Capture the cell that displays the provided text and extract its (x, y) central coordinate. 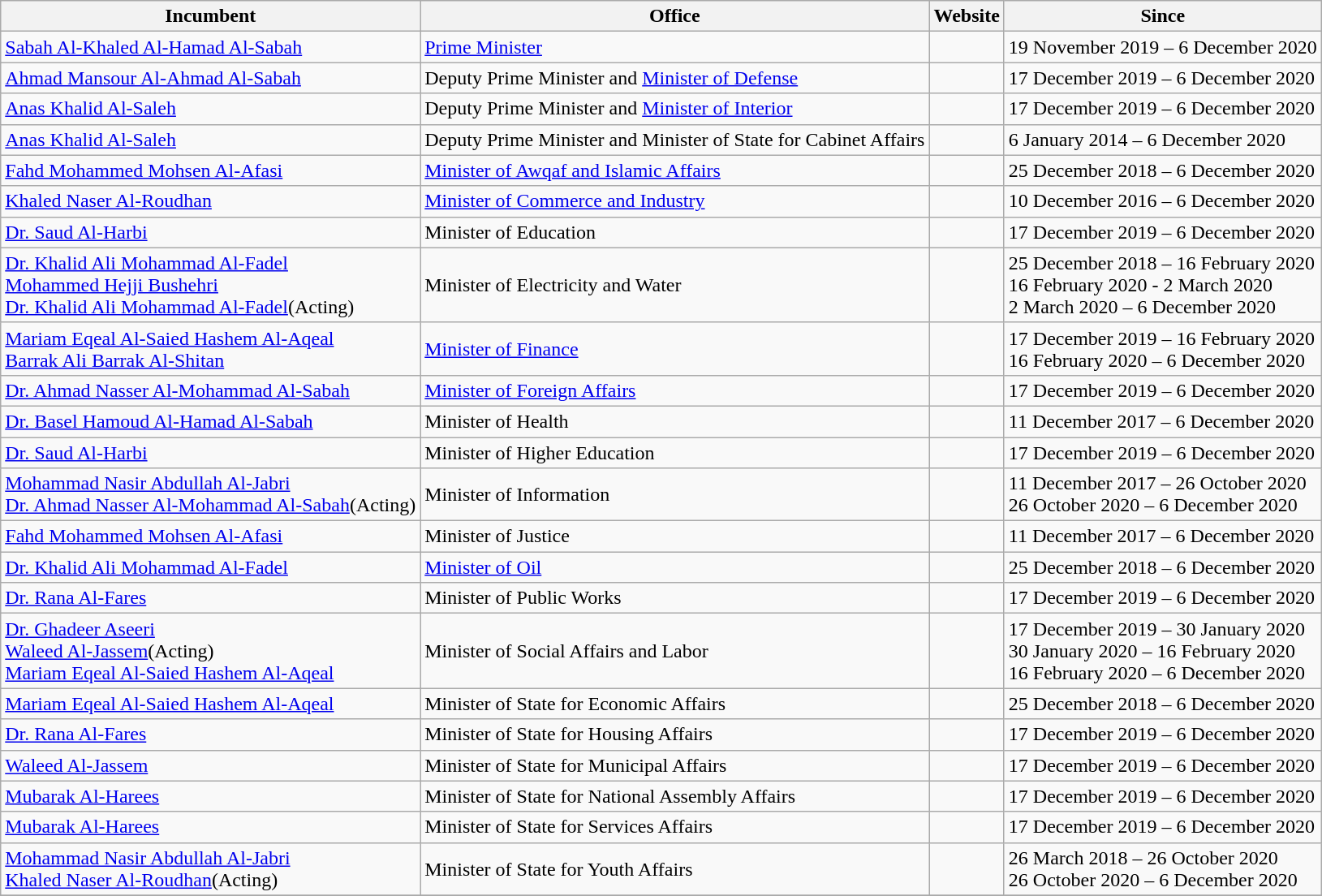
19 November 2019 – 6 December 2020 (1162, 47)
Dr. Basel Hamoud Al-Hamad Al-Sabah (211, 421)
Minister of State for Municipal Affairs (675, 765)
Minister of Electricity and Water (675, 285)
Since (1162, 16)
Minister of Justice (675, 536)
Dr. Khalid Ali Mohammad Al-Fadel (211, 567)
Minister of Finance (675, 349)
6 January 2014 – 6 December 2020 (1162, 140)
Prime Minister (675, 47)
Minister of State for National Assembly Affairs (675, 796)
Minister of Awqaf and Islamic Affairs (675, 170)
Minister of State for Economic Affairs (675, 704)
Waleed Al-Jassem (211, 765)
11 December 2017 – 26 October 202026 October 2020 – 6 December 2020 (1162, 495)
Website (967, 16)
Mariam Eqeal Al-Saied Hashem Al-Aqeal (211, 704)
Minister of Health (675, 421)
Dr. Ahmad Nasser Al-Mohammad Al-Sabah (211, 390)
Mohammad Nasir Abdullah Al-JabriDr. Ahmad Nasser Al-Mohammad Al-Sabah(Acting) (211, 495)
26 March 2018 – 26 October 202026 October 2020 – 6 December 2020 (1162, 868)
Khaled Naser Al-Roudhan (211, 201)
Minister of State for Services Affairs (675, 827)
Minister of Education (675, 232)
Deputy Prime Minister and Minister of Interior (675, 109)
Dr. Ghadeer AseeriWaleed Al-Jassem(Acting)Mariam Eqeal Al-Saied Hashem Al-Aqeal (211, 651)
Ahmad Mansour Al-Ahmad Al-Sabah (211, 78)
Sabah Al-Khaled Al-Hamad Al-Sabah (211, 47)
Office (675, 16)
Minister of Public Works (675, 598)
Minister of Social Affairs and Labor (675, 651)
Minister of Commerce and Industry (675, 201)
Minister of State for Housing Affairs (675, 734)
Deputy Prime Minister and Minister of Defense (675, 78)
Minister of Foreign Affairs (675, 390)
Mariam Eqeal Al-Saied Hashem Al-AqealBarrak Ali Barrak Al-Shitan (211, 349)
10 December 2016 – 6 December 2020 (1162, 201)
Minister of Information (675, 495)
Minister of Oil (675, 567)
Dr. Khalid Ali Mohammad Al-FadelMohammed Hejji BushehriDr. Khalid Ali Mohammad Al-Fadel(Acting) (211, 285)
Minister of State for Youth Affairs (675, 868)
Minister of Higher Education (675, 452)
Deputy Prime Minister and Minister of State for Cabinet Affairs (675, 140)
17 December 2019 – 16 February 202016 February 2020 – 6 December 2020 (1162, 349)
17 December 2019 – 30 January 202030 January 2020 – 16 February 202016 February 2020 – 6 December 2020 (1162, 651)
Mohammad Nasir Abdullah Al-JabriKhaled Naser Al-Roudhan(Acting) (211, 868)
25 December 2018 – 16 February 2020 16 February 2020 - 2 March 2020 2 March 2020 – 6 December 2020 (1162, 285)
Incumbent (211, 16)
